Output the (X, Y) coordinate of the center of the cell containing the given text.  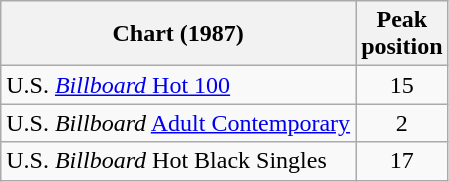
2 (402, 123)
U.S. Billboard Hot Black Singles (178, 161)
Chart (1987) (178, 34)
17 (402, 161)
Peakposition (402, 34)
U.S. Billboard Hot 100 (178, 85)
U.S. Billboard Adult Contemporary (178, 123)
15 (402, 85)
